Capture the cell that displays the provided text and extract its (x, y) central coordinate. 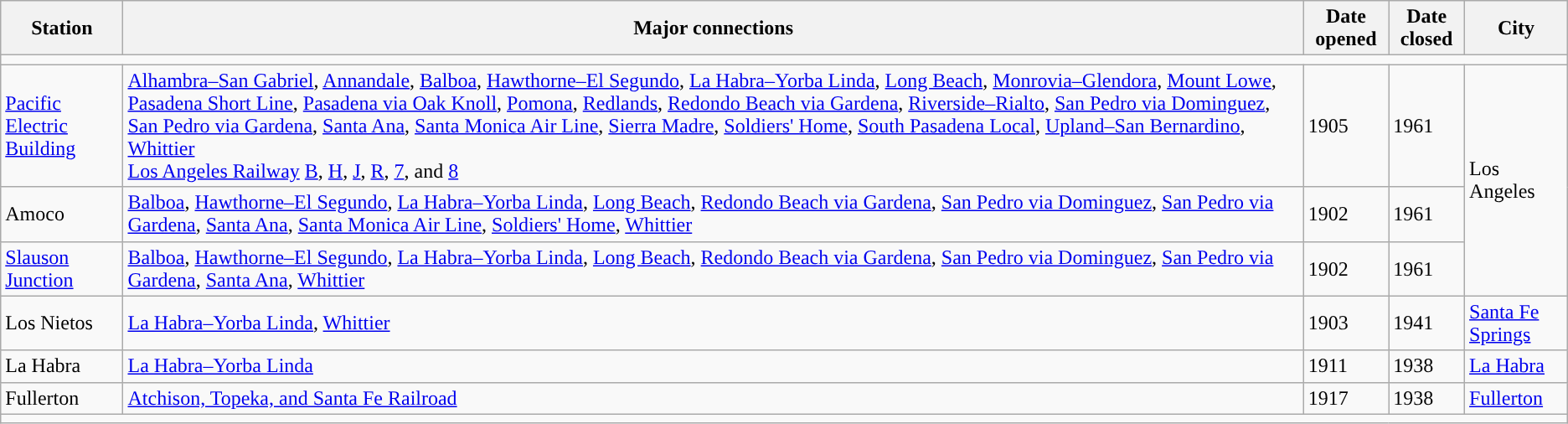
La Habra–Yorba Linda (714, 366)
La Habra–Yorba Linda, Whittier (714, 323)
Pacific Electric Building (62, 126)
1905 (1345, 126)
Date closed (1427, 28)
Atchison, Topeka, and Santa Fe Railroad (714, 398)
Amoco (62, 215)
1941 (1427, 323)
Slauson Junction (62, 268)
Date opened (1345, 28)
1903 (1345, 323)
Los Angeles (1516, 180)
Major connections (714, 28)
1911 (1345, 366)
Station (62, 28)
Santa Fe Springs (1516, 323)
Los Nietos (62, 323)
City (1516, 28)
1917 (1345, 398)
